Return the [x, y] coordinate for the center point of the cell that contains the specified text.  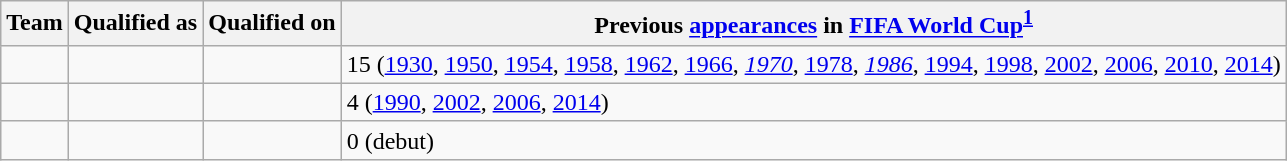
0 (debut) [814, 140]
4 (1990, 2002, 2006, 2014) [814, 102]
Qualified as [135, 24]
15 (1930, 1950, 1954, 1958, 1962, 1966, 1970, 1978, 1986, 1994, 1998, 2002, 2006, 2010, 2014) [814, 64]
Previous appearances in FIFA World Cup1 [814, 24]
Team [35, 24]
Qualified on [272, 24]
